Return (X, Y) of the center of cell containing provided text 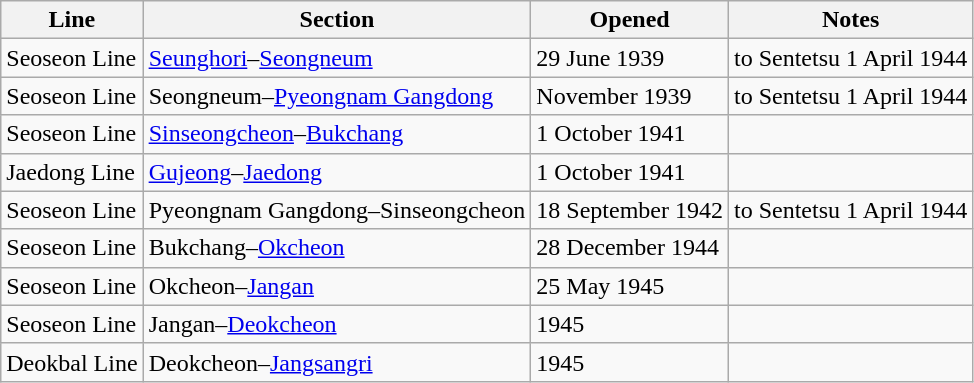
Deokbal Line (72, 362)
29 June 1939 (630, 58)
25 May 1945 (630, 286)
Section (337, 20)
Jaedong Line (72, 172)
18 September 1942 (630, 210)
28 December 1944 (630, 248)
Opened (630, 20)
Pyeongnam Gangdong–Sinseongcheon (337, 210)
Sinseongcheon–Bukchang (337, 134)
Notes (850, 20)
Deokcheon–Jangsangri (337, 362)
Bukchang–Okcheon (337, 248)
November 1939 (630, 96)
Okcheon–Jangan (337, 286)
Line (72, 20)
Gujeong–Jaedong (337, 172)
Seunghori–Seongneum (337, 58)
Jangan–Deokcheon (337, 324)
Seongneum–Pyeongnam Gangdong (337, 96)
